Provide the [X, Y] coordinate of the cell's center where the given text is located.  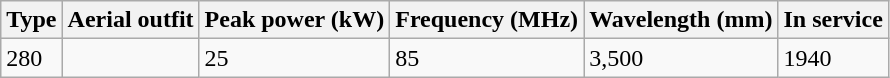
Peak power (kW) [294, 20]
Frequency (MHz) [487, 20]
Wavelength (mm) [681, 20]
In service [833, 20]
280 [32, 58]
Type [32, 20]
3,500 [681, 58]
85 [487, 58]
25 [294, 58]
Aerial outfit [130, 20]
1940 [833, 58]
